Determine the (x, y) coordinate at the center of the cell enclosing the given text.  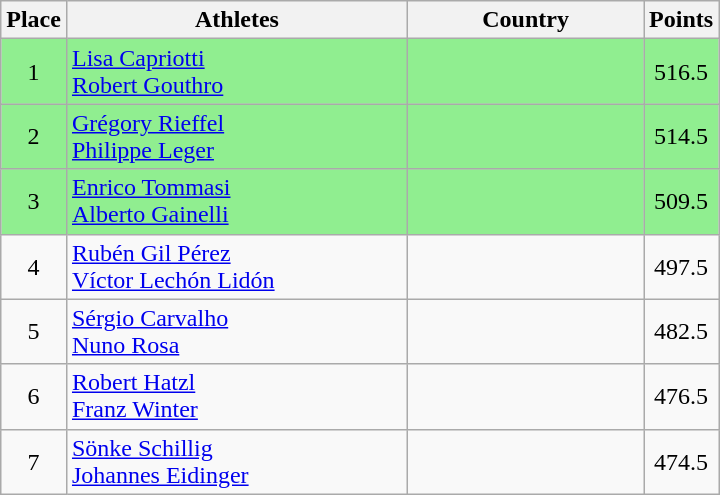
6 (34, 396)
482.5 (682, 332)
Country (526, 20)
1 (34, 72)
476.5 (682, 396)
Lisa CapriottiRobert Gouthro (236, 72)
Place (34, 20)
516.5 (682, 72)
497.5 (682, 266)
509.5 (682, 202)
Rubén Gil PérezVíctor Lechón Lidón (236, 266)
474.5 (682, 462)
514.5 (682, 136)
2 (34, 136)
Sönke SchilligJohannes Eidinger (236, 462)
Grégory RieffelPhilippe Leger (236, 136)
Enrico TommasiAlberto Gainelli (236, 202)
3 (34, 202)
Robert HatzlFranz Winter (236, 396)
Sérgio CarvalhoNuno Rosa (236, 332)
5 (34, 332)
Athletes (236, 20)
7 (34, 462)
4 (34, 266)
Points (682, 20)
